Search for the cell housing the specified text and yield its (X, Y) center coordinate. 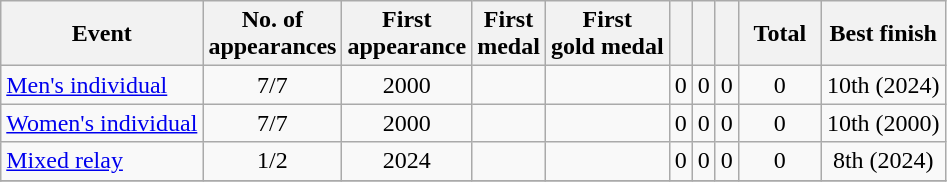
Women's individual (102, 123)
10th (2024) (883, 85)
Mixed relay (102, 161)
2024 (407, 161)
Total (780, 34)
Best finish (883, 34)
No. ofappearances (272, 34)
Men's individual (102, 85)
Firstmedal (509, 34)
10th (2000) (883, 123)
1/2 (272, 161)
8th (2024) (883, 161)
Firstgold medal (607, 34)
Event (102, 34)
Firstappearance (407, 34)
